Return the [x, y] coordinate for the center point of the cell that contains the specified text.  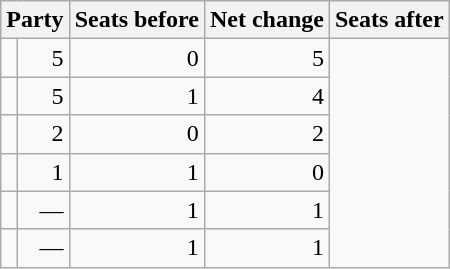
Net change [266, 20]
Seats before [136, 20]
Party [35, 20]
Seats after [389, 20]
4 [266, 96]
